Identify which cell holds the provided text, then report its [X, Y] central coordinate. 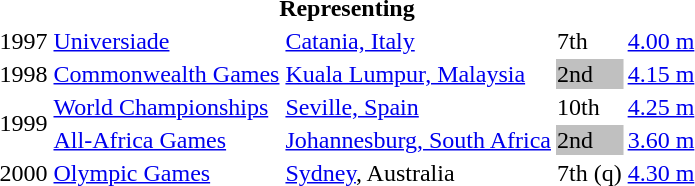
Universiade [166, 41]
Seville, Spain [418, 107]
10th [589, 107]
Kuala Lumpur, Malaysia [418, 74]
All-Africa Games [166, 140]
7th [589, 41]
World Championships [166, 107]
Commonwealth Games [166, 74]
Johannesburg, South Africa [418, 140]
Catania, Italy [418, 41]
